Extract the [X, Y] coordinate from the center of the cell holding the provided text.  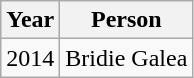
Year [30, 20]
2014 [30, 58]
Bridie Galea [126, 58]
Person [126, 20]
